Locate the cell with the specified text and output its (X, Y) center coordinate. 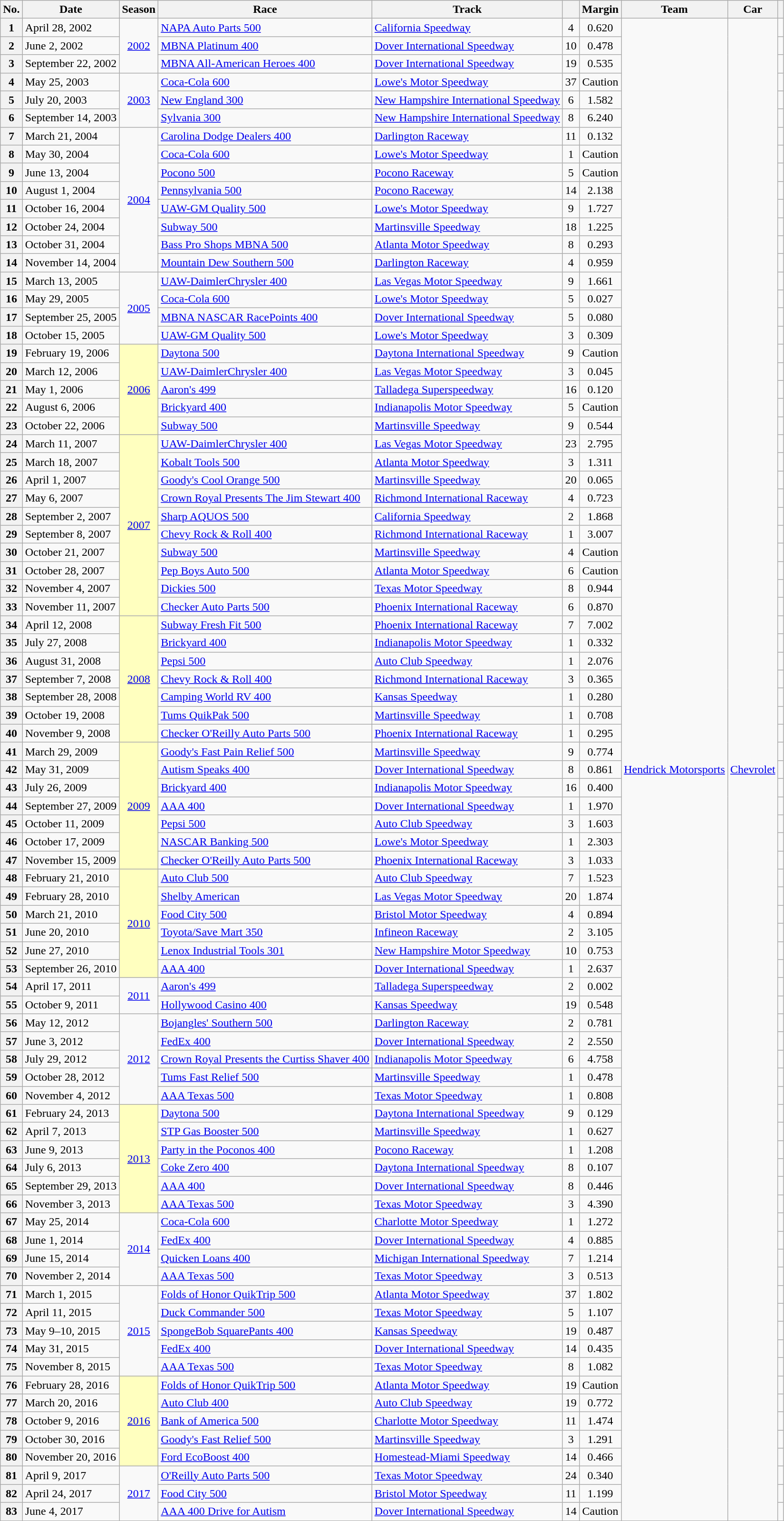
1.208 (600, 1150)
2008 (139, 679)
March 12, 2006 (71, 371)
0.894 (600, 914)
0.132 (600, 136)
October 17, 2009 (71, 842)
0.293 (600, 245)
62 (11, 1132)
42 (11, 769)
27 (11, 498)
October 16, 2004 (71, 208)
2.550 (600, 1041)
Goody's Cool Orange 500 (265, 480)
Pennsylvania 500 (265, 190)
32 (11, 589)
Tums Fast Relief 500 (265, 1077)
September 14, 2003 (71, 118)
2004 (139, 199)
1.970 (600, 806)
6.240 (600, 118)
2.795 (600, 444)
May 31, 2009 (71, 769)
Pocono 500 (265, 172)
September 8, 2007 (71, 534)
Shelby American (265, 896)
0.870 (600, 607)
2011 (139, 996)
July 27, 2008 (71, 643)
0.544 (600, 426)
58 (11, 1059)
0.295 (600, 733)
June 20, 2010 (71, 932)
0.332 (600, 643)
New England 300 (265, 100)
April 28, 2002 (71, 28)
New Hampshire Motor Speedway (467, 950)
October 22, 2006 (71, 426)
April 9, 2017 (71, 1475)
72 (11, 1312)
May 9–10, 2015 (71, 1330)
MBNA NASCAR RacePoints 400 (265, 317)
67 (11, 1222)
2.637 (600, 969)
83 (11, 1511)
1.311 (600, 462)
November 9, 2008 (71, 733)
4.758 (600, 1059)
November 4, 2007 (71, 589)
May 30, 2004 (71, 154)
August 31, 2008 (71, 661)
October 31, 2004 (71, 245)
0.708 (600, 715)
Quicken Loans 400 (265, 1258)
October 11, 2009 (71, 824)
68 (11, 1240)
2007 (139, 525)
69 (11, 1258)
2015 (139, 1330)
38 (11, 697)
Bank of America 500 (265, 1421)
2016 (139, 1421)
April 7, 2013 (71, 1132)
September 27, 2009 (71, 806)
1.107 (600, 1312)
59 (11, 1077)
September 25, 2005 (71, 317)
0.065 (600, 480)
65 (11, 1186)
0.435 (600, 1348)
November 15, 2009 (71, 860)
0.723 (600, 498)
May 1, 2006 (71, 389)
55 (11, 1005)
August 1, 2004 (71, 190)
54 (11, 987)
3.105 (600, 932)
33 (11, 607)
80 (11, 1457)
0.045 (600, 371)
NASCAR Banking 500 (265, 842)
0.002 (600, 987)
2010 (139, 923)
September 7, 2008 (71, 679)
October 21, 2007 (71, 552)
0.772 (600, 1403)
February 19, 2006 (71, 353)
NAPA Auto Parts 500 (265, 28)
March 1, 2015 (71, 1294)
March 18, 2007 (71, 462)
Hollywood Casino 400 (265, 1005)
29 (11, 534)
2006 (139, 389)
1.199 (600, 1493)
Tums QuikPak 500 (265, 715)
7.002 (600, 625)
No. (11, 10)
Duck Commander 500 (265, 1312)
Pep Boys Auto 500 (265, 571)
Toyota/Save Mart 350 (265, 932)
0.513 (600, 1276)
34 (11, 625)
June 9, 2013 (71, 1150)
0.365 (600, 679)
0.781 (600, 1023)
Race (265, 10)
November 8, 2015 (71, 1366)
41 (11, 751)
28 (11, 516)
July 29, 2012 (71, 1059)
November 4, 2012 (71, 1095)
Sylvania 300 (265, 118)
November 20, 2016 (71, 1457)
March 20, 2016 (71, 1403)
October 28, 2007 (71, 571)
October 19, 2008 (71, 715)
April 1, 2007 (71, 480)
1.868 (600, 516)
June 13, 2004 (71, 172)
Season (139, 10)
71 (11, 1294)
1.661 (600, 281)
MBNA All-American Heroes 400 (265, 64)
June 27, 2010 (71, 950)
SpongeBob SquarePants 400 (265, 1330)
76 (11, 1385)
70 (11, 1276)
November 3, 2013 (71, 1204)
March 21, 2004 (71, 136)
Auto Club 500 (265, 878)
October 30, 2016 (71, 1439)
0.340 (600, 1475)
1.082 (600, 1366)
Chevrolet (753, 769)
21 (11, 389)
November 2, 2014 (71, 1276)
0.944 (600, 589)
78 (11, 1421)
1.802 (600, 1294)
2012 (139, 1059)
48 (11, 878)
47 (11, 860)
February 24, 2013 (71, 1114)
October 28, 2012 (71, 1077)
April 24, 2017 (71, 1493)
1.874 (600, 896)
1.603 (600, 824)
Sharp AQUOS 500 (265, 516)
1.727 (600, 208)
2005 (139, 308)
Mountain Dew Southern 500 (265, 263)
Carolina Dodge Dealers 400 (265, 136)
22 (11, 407)
Autism Speaks 400 (265, 769)
50 (11, 914)
2002 (139, 46)
0.808 (600, 1095)
June 2, 2002 (71, 46)
2009 (139, 805)
July 26, 2009 (71, 787)
49 (11, 896)
75 (11, 1366)
November 11, 2007 (71, 607)
Bojangles' Southern 500 (265, 1023)
0.027 (600, 299)
2014 (139, 1249)
0.466 (600, 1457)
40 (11, 733)
Coke Zero 400 (265, 1168)
Party in the Poconos 400 (265, 1150)
November 14, 2004 (71, 263)
0.280 (600, 697)
0.309 (600, 335)
Camping World RV 400 (265, 697)
Track (467, 10)
June 4, 2017 (71, 1511)
Crown Royal Presents The Jim Stewart 400 (265, 498)
43 (11, 787)
52 (11, 950)
May 12, 2012 (71, 1023)
July 20, 2003 (71, 100)
May 31, 2015 (71, 1348)
September 2, 2007 (71, 516)
February 21, 2010 (71, 878)
0.959 (600, 263)
June 3, 2012 (71, 1041)
March 29, 2009 (71, 751)
March 13, 2005 (71, 281)
82 (11, 1493)
1.033 (600, 860)
0.120 (600, 389)
17 (11, 317)
March 21, 2010 (71, 914)
May 6, 2007 (71, 498)
May 25, 2003 (71, 82)
September 26, 2010 (71, 969)
Subway Fresh Fit 500 (265, 625)
October 9, 2016 (71, 1421)
Bass Pro Shops MBNA 500 (265, 245)
1.291 (600, 1439)
October 24, 2004 (71, 227)
Homestead-Miami Speedway (467, 1457)
0.627 (600, 1132)
13 (11, 245)
0.753 (600, 950)
56 (11, 1023)
August 6, 2006 (71, 407)
AAA 400 Drive for Autism (265, 1511)
63 (11, 1150)
2017 (139, 1493)
September 28, 2008 (71, 697)
Goody's Fast Relief 500 (265, 1439)
September 22, 2002 (71, 64)
Ford EcoBoost 400 (265, 1457)
April 17, 2011 (71, 987)
1.474 (600, 1421)
3.007 (600, 534)
September 29, 2013 (71, 1186)
April 12, 2008 (71, 625)
1.272 (600, 1222)
Auto Club 400 (265, 1403)
Car (753, 10)
O'Reilly Auto Parts 500 (265, 1475)
February 28, 2016 (71, 1385)
March 11, 2007 (71, 444)
1.214 (600, 1258)
73 (11, 1330)
July 6, 2013 (71, 1168)
Infineon Raceway (467, 932)
35 (11, 643)
57 (11, 1041)
66 (11, 1204)
0.885 (600, 1240)
64 (11, 1168)
77 (11, 1403)
0.400 (600, 787)
2.076 (600, 661)
60 (11, 1095)
Michigan International Speedway (467, 1258)
Lenox Industrial Tools 301 (265, 950)
Checker Auto Parts 500 (265, 607)
26 (11, 480)
October 15, 2005 (71, 335)
Margin (600, 10)
2003 (139, 100)
31 (11, 571)
Goody's Fast Pain Relief 500 (265, 751)
2013 (139, 1159)
0.548 (600, 1005)
0.535 (600, 64)
45 (11, 824)
0.107 (600, 1168)
May 25, 2014 (71, 1222)
Crown Royal Presents the Curtiss Shaver 400 (265, 1059)
51 (11, 932)
1.582 (600, 100)
0.774 (600, 751)
79 (11, 1439)
44 (11, 806)
STP Gas Booster 500 (265, 1132)
36 (11, 661)
June 15, 2014 (71, 1258)
MBNA Platinum 400 (265, 46)
0.080 (600, 317)
0.487 (600, 1330)
12 (11, 227)
46 (11, 842)
October 9, 2011 (71, 1005)
30 (11, 552)
Kobalt Tools 500 (265, 462)
April 11, 2015 (71, 1312)
2.138 (600, 190)
53 (11, 969)
0.620 (600, 28)
15 (11, 281)
Hendrick Motorsports (675, 769)
74 (11, 1348)
0.861 (600, 769)
2.303 (600, 842)
1.523 (600, 878)
39 (11, 715)
0.129 (600, 1114)
Dickies 500 (265, 589)
February 28, 2010 (71, 896)
June 1, 2014 (71, 1240)
1.225 (600, 227)
0.446 (600, 1186)
81 (11, 1475)
25 (11, 462)
4.390 (600, 1204)
May 29, 2005 (71, 299)
61 (11, 1114)
Date (71, 10)
Team (675, 10)
